Determine the [X, Y] coordinate at the center of the cell enclosing the given text.  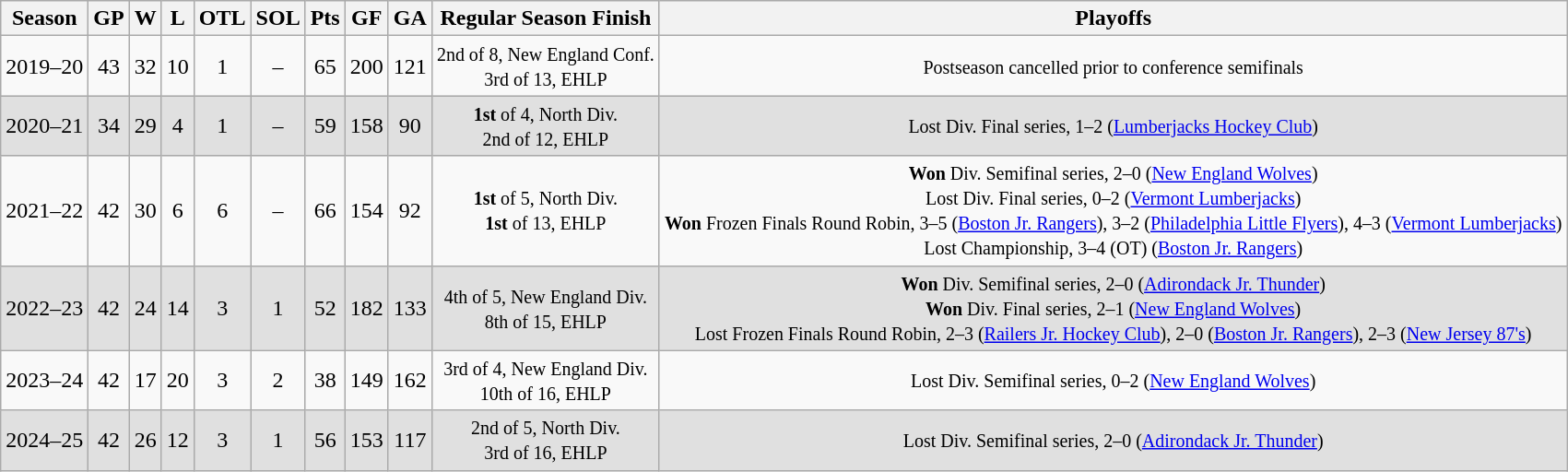
200 [367, 66]
29 [146, 125]
W [146, 18]
24 [146, 308]
2nd of 5, North Div.3rd of 16, EHLP [546, 441]
2020–21 [44, 125]
Playoffs [1114, 18]
OTL [222, 18]
59 [324, 125]
66 [324, 210]
1st of 4, North Div.2nd of 12, EHLP [546, 125]
121 [409, 66]
2 [278, 380]
Pts [324, 18]
4th of 5, New England Div.8th of 15, EHLP [546, 308]
2024–25 [44, 441]
GA [409, 18]
154 [367, 210]
Lost Div. Semifinal series, 0–2 (New England Wolves) [1114, 380]
2nd of 8, New England Conf.3rd of 13, EHLP [546, 66]
2021–22 [44, 210]
17 [146, 380]
92 [409, 210]
117 [409, 441]
L [177, 18]
182 [367, 308]
4 [177, 125]
32 [146, 66]
GP [109, 18]
43 [109, 66]
SOL [278, 18]
34 [109, 125]
1st of 5, North Div.1st of 13, EHLP [546, 210]
14 [177, 308]
Postseason cancelled prior to conference semifinals [1114, 66]
20 [177, 380]
10 [177, 66]
26 [146, 441]
52 [324, 308]
90 [409, 125]
56 [324, 441]
153 [367, 441]
Regular Season Finish [546, 18]
2022–23 [44, 308]
Season [44, 18]
3rd of 4, New England Div.10th of 16, EHLP [546, 380]
158 [367, 125]
133 [409, 308]
38 [324, 380]
162 [409, 380]
Lost Div. Semifinal series, 2–0 (Adirondack Jr. Thunder) [1114, 441]
149 [367, 380]
GF [367, 18]
2023–24 [44, 380]
30 [146, 210]
12 [177, 441]
2019–20 [44, 66]
Lost Div. Final series, 1–2 (Lumberjacks Hockey Club) [1114, 125]
65 [324, 66]
